Determine the (X, Y) coordinate at the center of the cell enclosing the given text.  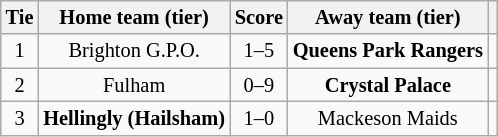
1 (20, 51)
3 (20, 118)
Mackeson Maids (388, 118)
2 (20, 85)
Score (259, 17)
Crystal Palace (388, 85)
Tie (20, 17)
Queens Park Rangers (388, 51)
Brighton G.P.O. (134, 51)
Hellingly (Hailsham) (134, 118)
0–9 (259, 85)
1–5 (259, 51)
1–0 (259, 118)
Away team (tier) (388, 17)
Home team (tier) (134, 17)
Fulham (134, 85)
